Identify which cell holds the provided text, then report its [X, Y] central coordinate. 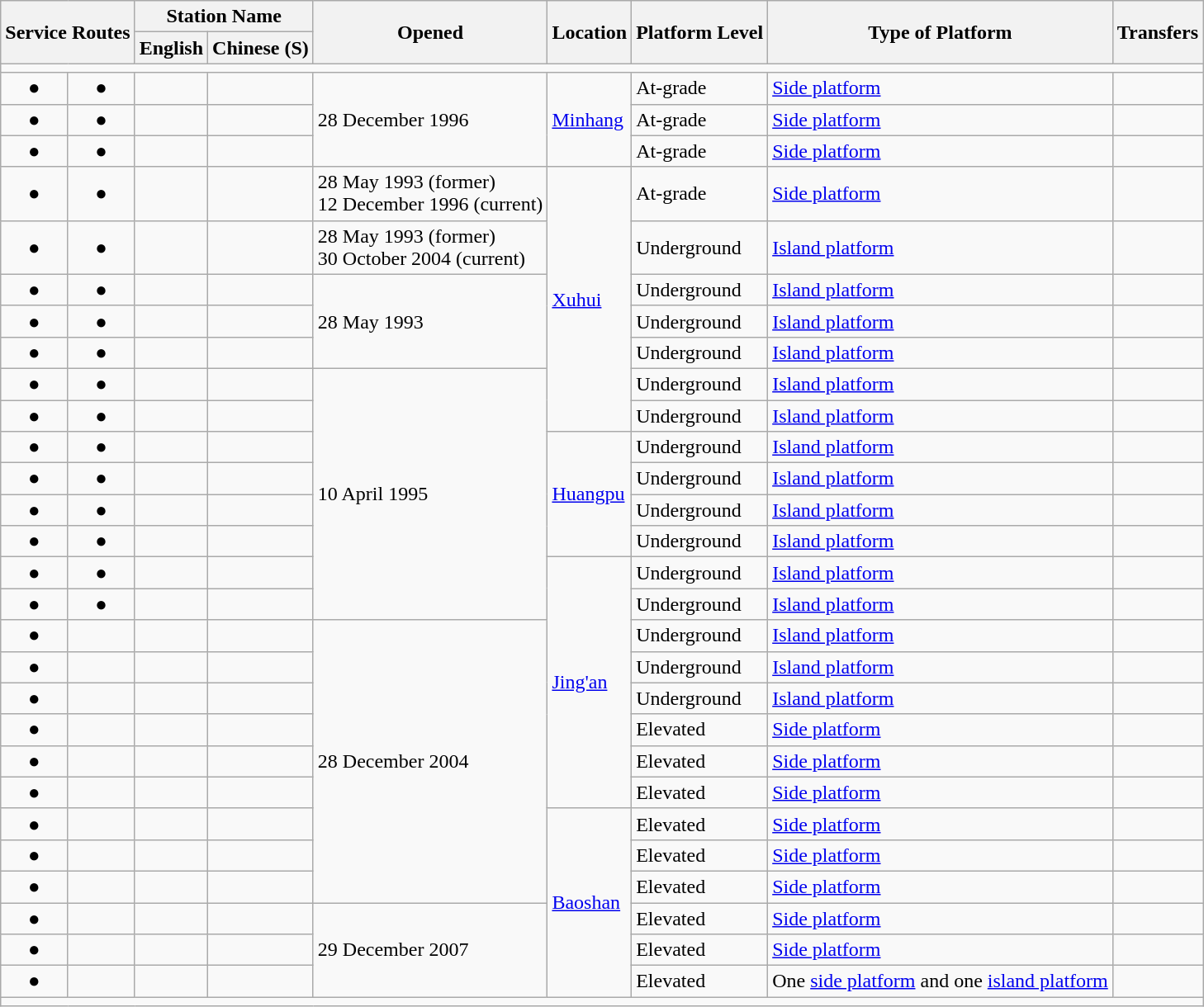
Huangpu [590, 494]
28 December 2004 [430, 761]
Transfers [1158, 32]
Type of Platform [941, 32]
Xuhui [590, 299]
28 December 1996 [430, 120]
Station Name [224, 17]
10 April 1995 [430, 494]
Platform Level [700, 32]
28 May 1993 (former)30 October 2004 (current) [430, 248]
English [171, 48]
29 December 2007 [430, 950]
Jing'an [590, 683]
28 May 1993 [430, 321]
Location [590, 32]
Chinese (S) [261, 48]
Opened [430, 32]
28 May 1993 (former) 12 December 1996 (current) [430, 193]
One side platform and one island platform [941, 981]
Minhang [590, 120]
Service Routes [68, 32]
Baoshan [590, 902]
